Find where the given text appears and provide that cell's center as [x, y] coordinate. 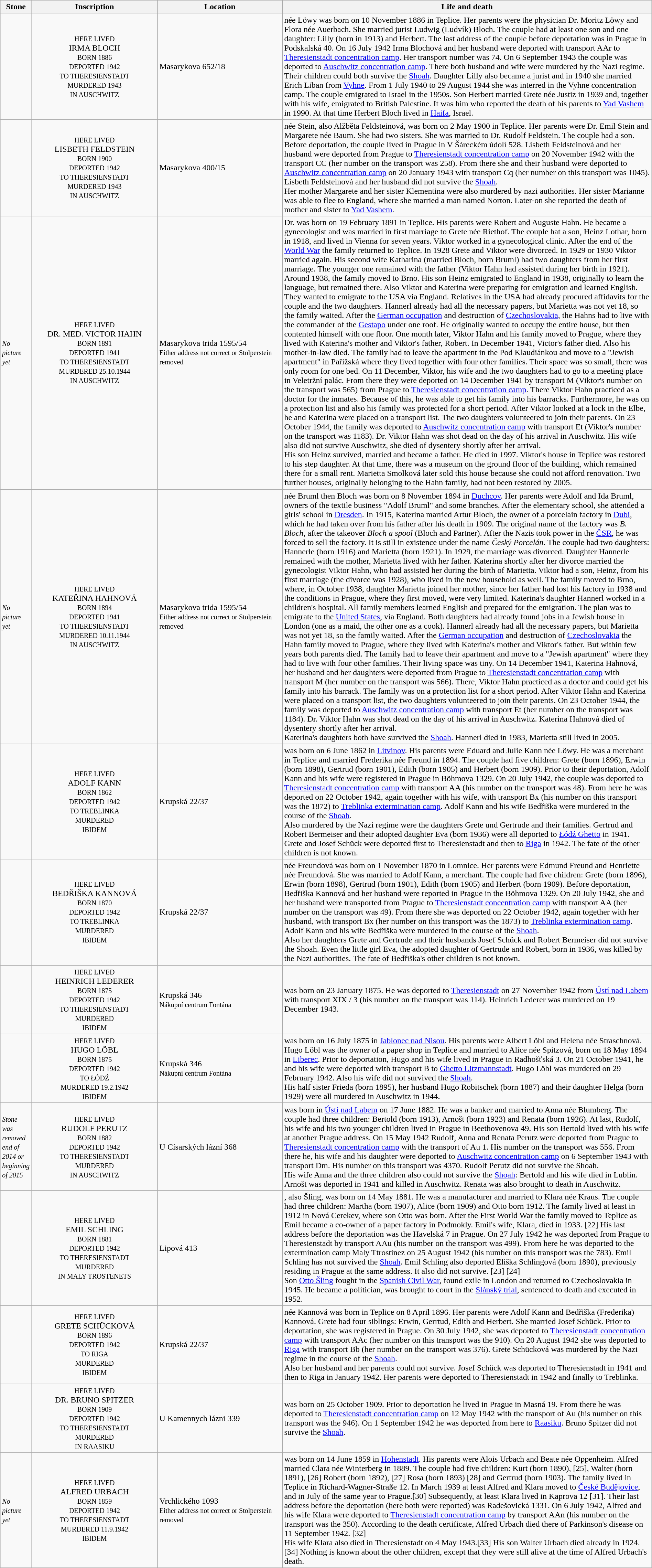
Inscription [95, 7]
U Kamennych lázni 339 [220, 1418]
Life and death [467, 7]
HERE LIVEDKATEŘINA HAHNOVÁBORN 1894DEPORTED 1941TO THERESIENSTADTMURDERED 10.11.1944IN AUSCHWITZ [95, 617]
HERE LIVEDIRMA BLOCHBORN 1886DEPORTED 1942TO THERESIENSTADTMURDERED 1943IN AUSCHWITZ [95, 66]
Stone was removed end of 2014 or beginning of 2015 [16, 1146]
HERE LIVEDGRETE SCHÜCKOVÁBORN 1896DEPORTED 1942TO RIGAMURDEREDIBIDEM [95, 1345]
Lipová 413 [220, 1248]
Masarykova 400/15 [220, 168]
HERE LIVEDADOLF KANNBORN 1862DEPORTED 1942TO TREBLINKAMURDEREDIBIDEM [95, 802]
HERE LIVEDALFRED URBACHBORN 1859DEPORTED 1942TO THERESIENSTADTMURDERED 11.9.1942IBIDEM [95, 1511]
HERE LIVEDHUGO LÖBLBORN 1875DEPORTED 1942TO ŁÓDŹMURDERED 19.2.1942IBIDEM [95, 1068]
HERE LIVEDDR. MED. VICTOR HAHNBORN 1891DEPORTED 1941TO THERESIENSTADTMURDERED 25.10.1944IN AUSCHWITZ [95, 353]
HERE LIVEDDR. BRUNO SPITZERBORN 1909DEPORTED 1942TO THERESIENSTADTMURDEREDIN RAASIKU [95, 1418]
HERE LIVEDEMIL SCHLINGBORN 1881DEPORTED 1942TO THERESIENSTADTMURDEREDIN MALY TROSTENETS [95, 1248]
Vrchlického 1093Either address not correct or Stolperstein removed [220, 1511]
HERE LIVEDLISBETH FELDSTEINBORN 1900DEPORTED 1942TO THERESIENSTADTMURDERED 1943IN AUSCHWITZ [95, 168]
Masarykova 652/18 [220, 66]
Stone [16, 7]
U Císarských lázní 368 [220, 1146]
HERE LIVEDHEINRICH LEDERERBORN 1875DEPORTED 1942TO THERESIENSTADTMURDEREDIBIDEM [95, 1000]
HERE LIVEDRUDOLF PERUTZBORN 1882DEPORTED 1942TO THERESIENSTADTMURDEREDIN AUSCHWITZ [95, 1146]
HERE LIVEDBEDŘIŠKA KANNOVÁBORN 1870DEPORTED 1942TO TREBLINKAMURDEREDIBIDEM [95, 912]
Location [220, 7]
